Scan for the cell matching the given text and deliver its [X, Y] coordinate at center. 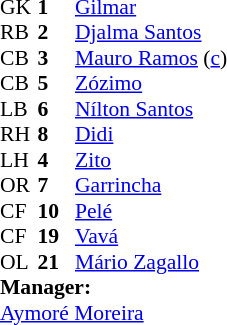
Didi [151, 135]
Mário Zagallo [151, 262]
OL [19, 262]
6 [57, 109]
LB [19, 109]
OR [19, 185]
8 [57, 135]
Vavá [151, 237]
7 [57, 185]
LH [19, 160]
5 [57, 83]
RB [19, 33]
2 [57, 33]
Nílton Santos [151, 109]
Pelé [151, 211]
Zito [151, 160]
21 [57, 262]
Djalma Santos [151, 33]
Zózimo [151, 83]
RH [19, 135]
4 [57, 160]
Manager: [114, 287]
3 [57, 58]
19 [57, 237]
Garrincha [151, 185]
10 [57, 211]
Mauro Ramos (c) [151, 58]
